Scan for the cell matching the given text and deliver its [x, y] coordinate at center. 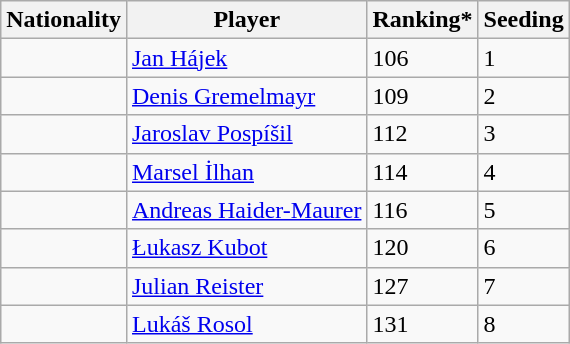
109 [422, 96]
Ranking* [422, 20]
116 [422, 210]
7 [524, 286]
Jan Hájek [246, 58]
Julian Reister [246, 286]
Łukasz Kubot [246, 248]
Lukáš Rosol [246, 324]
Seeding [524, 20]
3 [524, 134]
120 [422, 248]
Jaroslav Pospíšil [246, 134]
4 [524, 172]
112 [422, 134]
Nationality [64, 20]
6 [524, 248]
5 [524, 210]
127 [422, 286]
106 [422, 58]
1 [524, 58]
2 [524, 96]
114 [422, 172]
Andreas Haider-Maurer [246, 210]
Denis Gremelmayr [246, 96]
131 [422, 324]
Marsel İlhan [246, 172]
Player [246, 20]
8 [524, 324]
